Scan for the cell matching the given text and deliver its (x, y) coordinate at center. 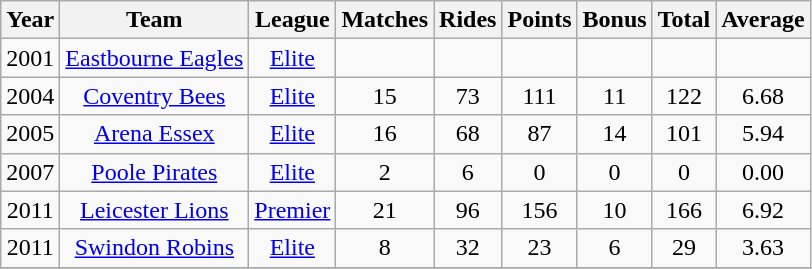
156 (540, 210)
2004 (30, 96)
Average (764, 20)
73 (468, 96)
0.00 (764, 172)
3.63 (764, 248)
166 (684, 210)
Total (684, 20)
Eastbourne Eagles (154, 58)
29 (684, 248)
Arena Essex (154, 134)
Poole Pirates (154, 172)
2001 (30, 58)
122 (684, 96)
111 (540, 96)
League (292, 20)
Rides (468, 20)
21 (385, 210)
5.94 (764, 134)
68 (468, 134)
10 (614, 210)
2 (385, 172)
Points (540, 20)
23 (540, 248)
32 (468, 248)
6.68 (764, 96)
Matches (385, 20)
101 (684, 134)
Leicester Lions (154, 210)
2007 (30, 172)
Year (30, 20)
Swindon Robins (154, 248)
8 (385, 248)
96 (468, 210)
Bonus (614, 20)
14 (614, 134)
Coventry Bees (154, 96)
Team (154, 20)
15 (385, 96)
2005 (30, 134)
16 (385, 134)
87 (540, 134)
11 (614, 96)
Premier (292, 210)
6.92 (764, 210)
